Output the [x, y] coordinate of the center of the cell containing the given text.  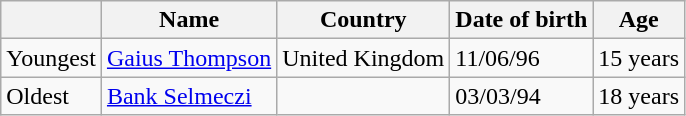
03/03/94 [522, 96]
Country [364, 20]
Oldest [52, 96]
15 years [639, 58]
Youngest [52, 58]
Age [639, 20]
11/06/96 [522, 58]
Gaius Thompson [188, 58]
Name [188, 20]
Bank Selmeczi [188, 96]
Date of birth [522, 20]
United Kingdom [364, 58]
18 years [639, 96]
